Find where the given text appears and provide that cell's center as (X, Y) coordinate. 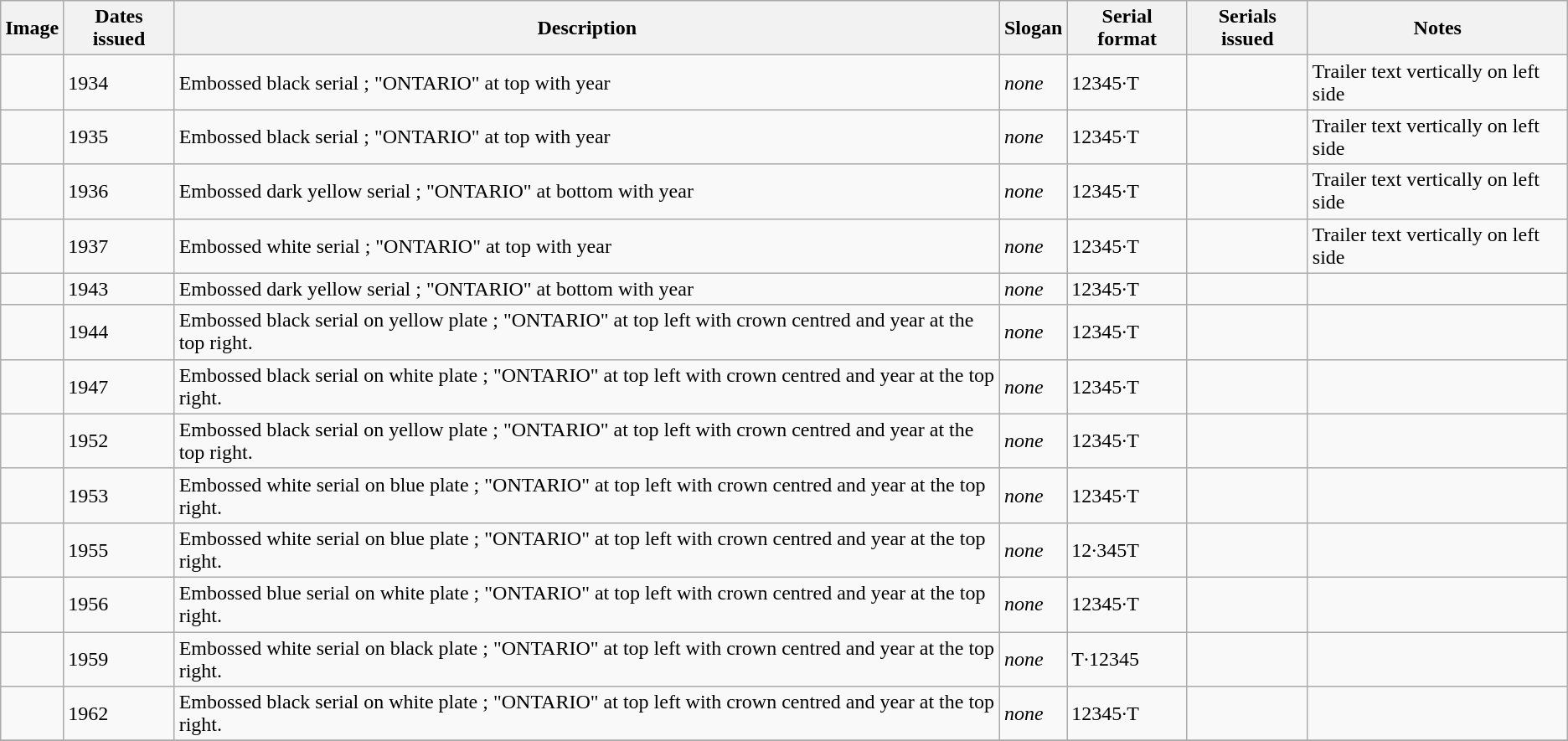
1944 (119, 332)
Embossed white serial on black plate ; "ONTARIO" at top left with crown centred and year at the top right. (586, 658)
1956 (119, 605)
1936 (119, 191)
Serial format (1127, 28)
Embossed blue serial on white plate ; "ONTARIO" at top left with crown centred and year at the top right. (586, 605)
Description (586, 28)
1962 (119, 713)
1935 (119, 137)
1952 (119, 440)
12·345T (1127, 549)
1953 (119, 496)
1955 (119, 549)
1934 (119, 82)
Dates issued (119, 28)
T·12345 (1127, 658)
Embossed white serial ; "ONTARIO" at top with year (586, 246)
Serials issued (1247, 28)
1959 (119, 658)
Notes (1437, 28)
1937 (119, 246)
1947 (119, 387)
Image (32, 28)
Slogan (1033, 28)
1943 (119, 289)
